Scan for the cell matching the given text and deliver its [x, y] coordinate at center. 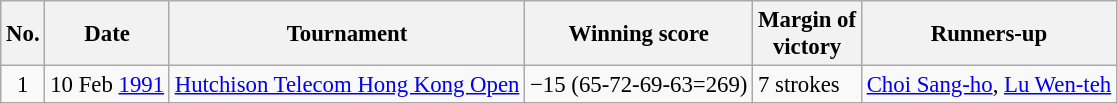
Tournament [346, 34]
Choi Sang-ho, Lu Wen-teh [988, 85]
Runners-up [988, 34]
Hutchison Telecom Hong Kong Open [346, 85]
Margin ofvictory [808, 34]
7 strokes [808, 85]
Winning score [639, 34]
10 Feb 1991 [107, 85]
1 [23, 85]
−15 (65-72-69-63=269) [639, 85]
Date [107, 34]
No. [23, 34]
